Locate the cell with the specified text and output its (x, y) center coordinate. 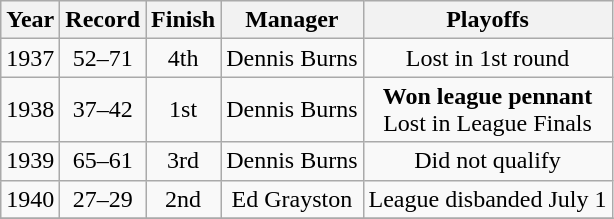
4th (184, 58)
1937 (30, 58)
Ed Grayston (292, 199)
1939 (30, 161)
2nd (184, 199)
1940 (30, 199)
Did not qualify (488, 161)
Won league pennantLost in League Finals (488, 110)
1938 (30, 110)
Manager (292, 20)
Year (30, 20)
Playoffs (488, 20)
3rd (184, 161)
Lost in 1st round (488, 58)
65–61 (103, 161)
52–71 (103, 58)
37–42 (103, 110)
27–29 (103, 199)
League disbanded July 1 (488, 199)
1st (184, 110)
Finish (184, 20)
Record (103, 20)
